Locate the cell with the specified text and output its (x, y) center coordinate. 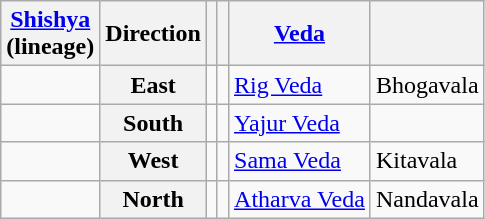
Direction (154, 34)
West (154, 161)
Veda (300, 34)
Rig Veda (300, 85)
Bhogavala (427, 85)
Sama Veda (300, 161)
East (154, 85)
Kitavala (427, 161)
Atharva Veda (300, 199)
Nandavala (427, 199)
Shishya(lineage) (50, 34)
North (154, 199)
Yajur Veda (300, 123)
South (154, 123)
